Locate the cell with the specified text and output its (x, y) center coordinate. 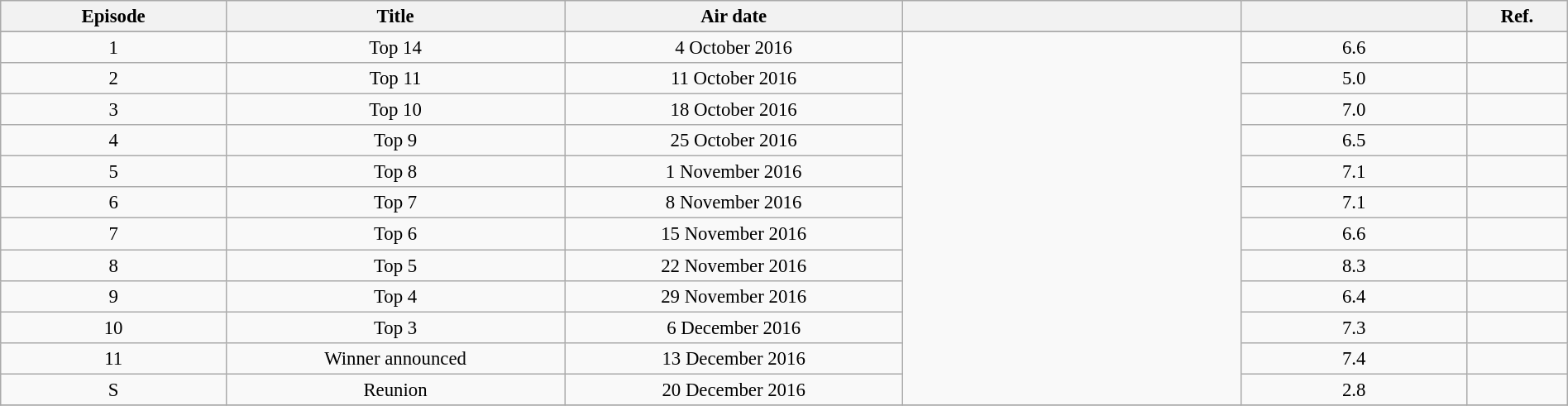
11 October 2016 (734, 79)
Top 11 (395, 79)
5 (114, 172)
Episode (114, 17)
10 (114, 327)
8 (114, 265)
Top 9 (395, 141)
6.5 (1355, 141)
S (114, 389)
Reunion (395, 389)
13 December 2016 (734, 358)
Title (395, 17)
15 November 2016 (734, 234)
Top 14 (395, 48)
4 October 2016 (734, 48)
Winner announced (395, 358)
2 (114, 79)
9 (114, 296)
25 October 2016 (734, 141)
Top 10 (395, 110)
2.8 (1355, 389)
7.4 (1355, 358)
Top 6 (395, 234)
22 November 2016 (734, 265)
8.3 (1355, 265)
Ref. (1517, 17)
6.4 (1355, 296)
18 October 2016 (734, 110)
20 December 2016 (734, 389)
1 (114, 48)
11 (114, 358)
1 November 2016 (734, 172)
8 November 2016 (734, 203)
7.3 (1355, 327)
Air date (734, 17)
5.0 (1355, 79)
Top 3 (395, 327)
6 December 2016 (734, 327)
Top 5 (395, 265)
3 (114, 110)
Top 7 (395, 203)
6 (114, 203)
4 (114, 141)
29 November 2016 (734, 296)
7 (114, 234)
Top 4 (395, 296)
Top 8 (395, 172)
7.0 (1355, 110)
